Identify which cell holds the provided text, then report its (X, Y) central coordinate. 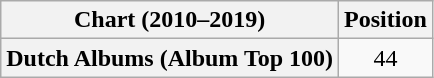
Position (386, 20)
44 (386, 58)
Chart (2010–2019) (170, 20)
Dutch Albums (Album Top 100) (170, 58)
